Pinpoint the cell where the given text exists, returning its [X, Y] midpoint coordinate. 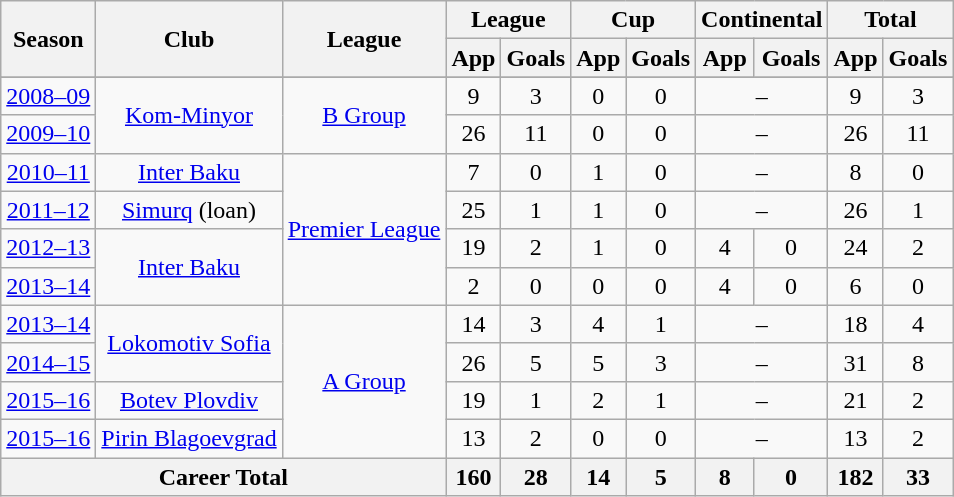
A Group [364, 381]
B Group [364, 115]
Career Total [224, 477]
Continental [762, 20]
24 [856, 248]
Pirin Blagoevgrad [189, 438]
Total [890, 20]
7 [474, 172]
2011–12 [48, 210]
Cup [634, 20]
182 [856, 477]
Simurq (loan) [189, 210]
2014–15 [48, 362]
2008–09 [48, 96]
Season [48, 39]
Club [189, 39]
31 [856, 362]
Lokomotiv Sofia [189, 343]
2009–10 [48, 134]
33 [918, 477]
6 [856, 286]
2012–13 [48, 248]
21 [856, 400]
Botev Plovdiv [189, 400]
Premier League [364, 229]
160 [474, 477]
28 [536, 477]
Kom-Minyor [189, 115]
18 [856, 324]
25 [474, 210]
2010–11 [48, 172]
